Output the [x, y] coordinate of the center of the cell containing the given text.  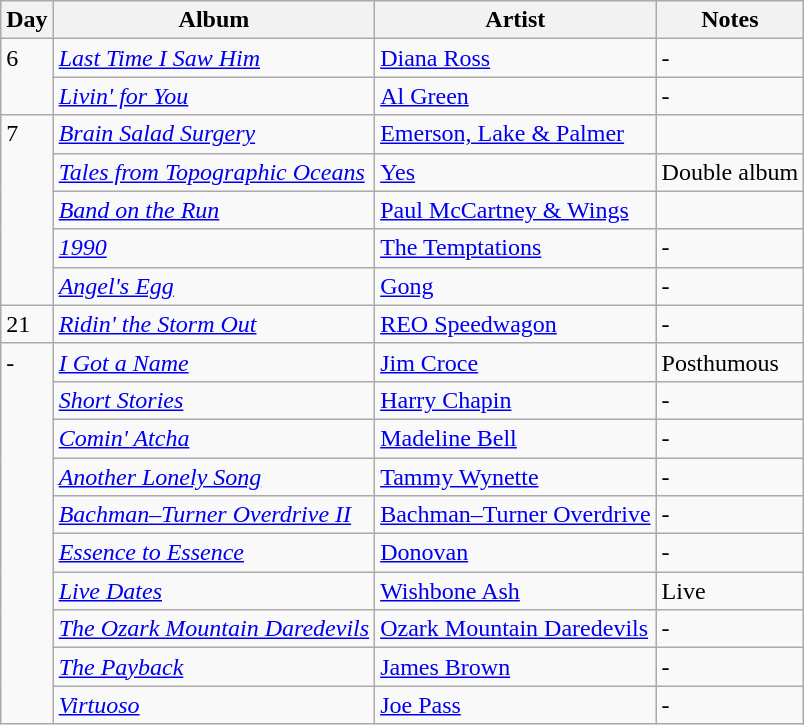
6 [27, 77]
Jim Croce [516, 362]
Yes [516, 172]
Ridin' the Storm Out [214, 324]
Wishbone Ash [516, 591]
Al Green [516, 96]
Harry Chapin [516, 400]
Album [214, 20]
Double album [730, 172]
Ozark Mountain Daredevils [516, 629]
21 [27, 324]
REO Speedwagon [516, 324]
Virtuoso [214, 705]
The Ozark Mountain Daredevils [214, 629]
Day [27, 20]
The Payback [214, 667]
Emerson, Lake & Palmer [516, 134]
Bachman–Turner Overdrive II [214, 515]
Essence to Essence [214, 553]
7 [27, 210]
Short Stories [214, 400]
Tammy Wynette [516, 477]
Gong [516, 286]
I Got a Name [214, 362]
Diana Ross [516, 58]
Madeline Bell [516, 438]
Livin' for You [214, 96]
Paul McCartney & Wings [516, 210]
Brain Salad Surgery [214, 134]
Band on the Run [214, 210]
Angel's Egg [214, 286]
Artist [516, 20]
Bachman–Turner Overdrive [516, 515]
Notes [730, 20]
Live [730, 591]
James Brown [516, 667]
1990 [214, 248]
Last Time I Saw Him [214, 58]
Comin' Atcha [214, 438]
Another Lonely Song [214, 477]
Live Dates [214, 591]
Donovan [516, 553]
Joe Pass [516, 705]
Tales from Topographic Oceans [214, 172]
The Temptations [516, 248]
Posthumous [730, 362]
